From the cell containing the given text, extract its center point as [x, y] coordinate. 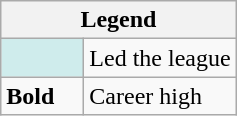
Led the league [160, 58]
Career high [160, 96]
Bold [42, 96]
Legend [118, 20]
